Provide the (X, Y) coordinate of the cell's center where the given text is located.  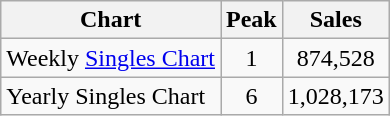
Peak (252, 20)
Sales (336, 20)
6 (252, 96)
1,028,173 (336, 96)
1 (252, 58)
Chart (111, 20)
874,528 (336, 58)
Weekly Singles Chart (111, 58)
Yearly Singles Chart (111, 96)
